Extract the (X, Y) coordinate from the center of the cell holding the provided text.  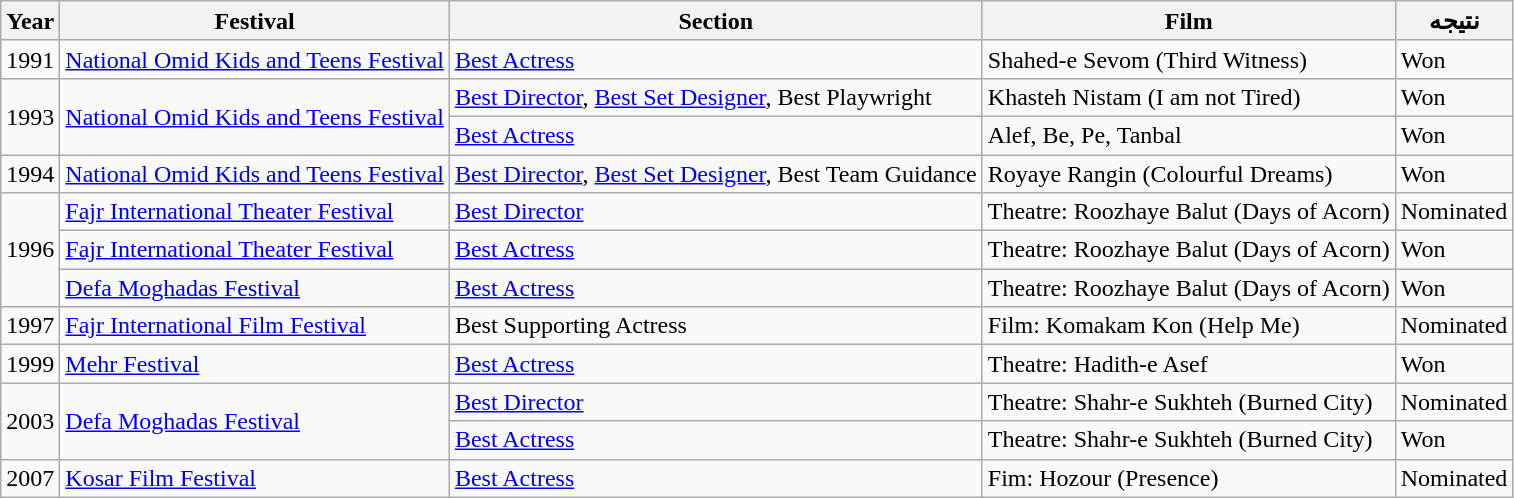
Film (1188, 21)
Kosar Film Festival (255, 478)
Best Supporting Actress (716, 326)
1999 (30, 364)
Film: Komakam Kon (Help Me) (1188, 326)
Fajr International Film Festival (255, 326)
1991 (30, 59)
Shahed-e Sevom (Third Witness) (1188, 59)
Festival (255, 21)
Theatre: Hadith-e Asef (1188, 364)
Section (716, 21)
1993 (30, 116)
2007 (30, 478)
Alef, Be, Pe, Tanbal (1188, 135)
Mehr Festival (255, 364)
Best Director, Best Set Designer, Best Playwright (716, 97)
Khasteh Nistam (I am not Tired) (1188, 97)
Best Director, Best Set Designer, Best Team Guidance (716, 173)
Royaye Rangin (Colourful Dreams) (1188, 173)
1997 (30, 326)
1996 (30, 250)
1994 (30, 173)
نتیجه (1454, 21)
2003 (30, 421)
Fim: Hozour (Presence) (1188, 478)
Year (30, 21)
